Scan for the cell matching the given text and deliver its (x, y) coordinate at center. 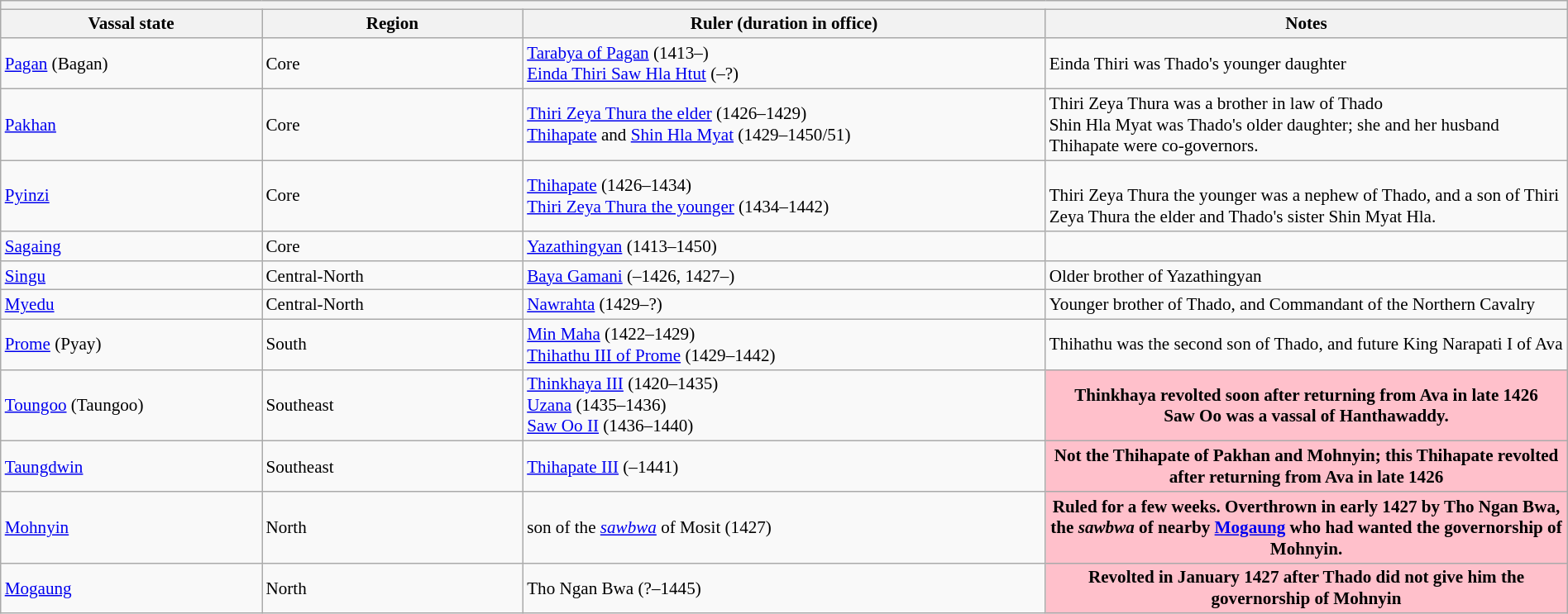
Thiri Zeya Thura the younger was a nephew of Thado, and a son of Thiri Zeya Thura the elder and Thado's sister Shin Myat Hla. (1307, 196)
Thinkhaya III (1420–1435) Uzana (1435–1436) Saw Oo II (1436–1440) (784, 405)
Myedu (131, 304)
Thiri Zeya Thura was a brother in law of Thado Shin Hla Myat was Thado's older daughter; she and her husband Thihapate were co-governors. (1307, 124)
Nawrahta (1429–?) (784, 304)
Thinkhaya revolted soon after returning from Ava in late 1426 Saw Oo was a vassal of Hanthawaddy. (1307, 405)
Mohnyin (131, 527)
Yazathingyan (1413–1450) (784, 246)
Toungoo (Taungoo) (131, 405)
Einda Thiri was Thado's younger daughter (1307, 63)
Mogaung (131, 588)
Not the Thihapate of Pakhan and Mohnyin; this Thihapate revolted after returning from Ava in late 1426 (1307, 466)
Pyinzi (131, 196)
Sagaing (131, 246)
Region (392, 23)
Younger brother of Thado, and Commandant of the Northern Cavalry (1307, 304)
Baya Gamani (–1426, 1427–) (784, 274)
Older brother of Yazathingyan (1307, 274)
Pagan (Bagan) (131, 63)
Prome (Pyay) (131, 344)
Vassal state (131, 23)
South (392, 344)
son of the sawbwa of Mosit (1427) (784, 527)
Ruled for a few weeks. Overthrown in early 1427 by Tho Ngan Bwa, the sawbwa of nearby Mogaung who had wanted the governorship of Mohnyin. (1307, 527)
Taungdwin (131, 466)
Tho Ngan Bwa (?–1445) (784, 588)
Min Maha (1422–1429) Thihathu III of Prome (1429–1442) (784, 344)
Thihapate III (–1441) (784, 466)
Notes (1307, 23)
Tarabya of Pagan (1413–) Einda Thiri Saw Hla Htut (–?) (784, 63)
Thihapate (1426–1434) Thiri Zeya Thura the younger (1434–1442) (784, 196)
Pakhan (131, 124)
Thiri Zeya Thura the elder (1426–1429) Thihapate and Shin Hla Myat (1429–1450/51) (784, 124)
Ruler (duration in office) (784, 23)
Revolted in January 1427 after Thado did not give him the governorship of Mohnyin (1307, 588)
Singu (131, 274)
Thihathu was the second son of Thado, and future King Narapati I of Ava (1307, 344)
